Extract the [X, Y] coordinate from the center of the cell holding the provided text.  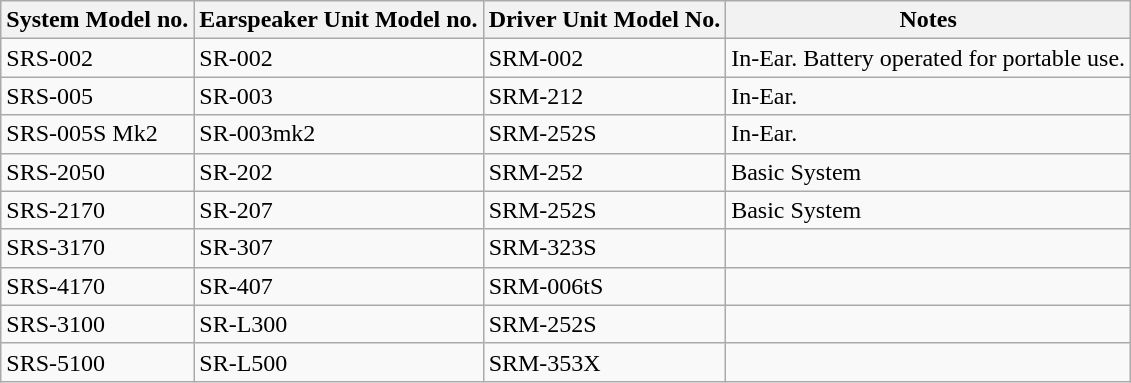
SR-003 [338, 96]
SR-L300 [338, 324]
SRM-006tS [604, 286]
SRM-212 [604, 96]
SRM-002 [604, 58]
SRS-005S Mk2 [98, 134]
SR-L500 [338, 362]
SRS-2170 [98, 210]
SRS-2050 [98, 172]
In-Ear. Battery operated for portable use. [928, 58]
SRM-323S [604, 248]
SRS-3170 [98, 248]
SRM-252 [604, 172]
SR-002 [338, 58]
SR-003mk2 [338, 134]
SRS-002 [98, 58]
SRS-005 [98, 96]
SR-207 [338, 210]
Earspeaker Unit Model no. [338, 20]
System Model no. [98, 20]
SRS-4170 [98, 286]
SR-407 [338, 286]
SRS-5100 [98, 362]
SRS-3100 [98, 324]
SR-202 [338, 172]
Notes [928, 20]
Driver Unit Model No. [604, 20]
SR-307 [338, 248]
SRM-353X [604, 362]
